Extract the [x, y] coordinate from the center of the cell holding the provided text.  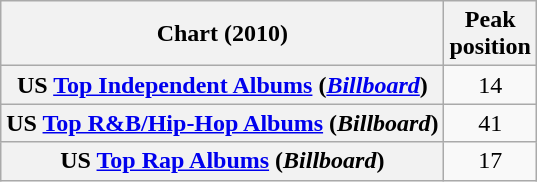
41 [490, 123]
17 [490, 161]
14 [490, 85]
Peakposition [490, 34]
Chart (2010) [222, 34]
US Top Rap Albums (Billboard) [222, 161]
US Top R&B/Hip-Hop Albums (Billboard) [222, 123]
US Top Independent Albums (Billboard) [222, 85]
